Output the (x, y) coordinate of the center of the cell containing the given text.  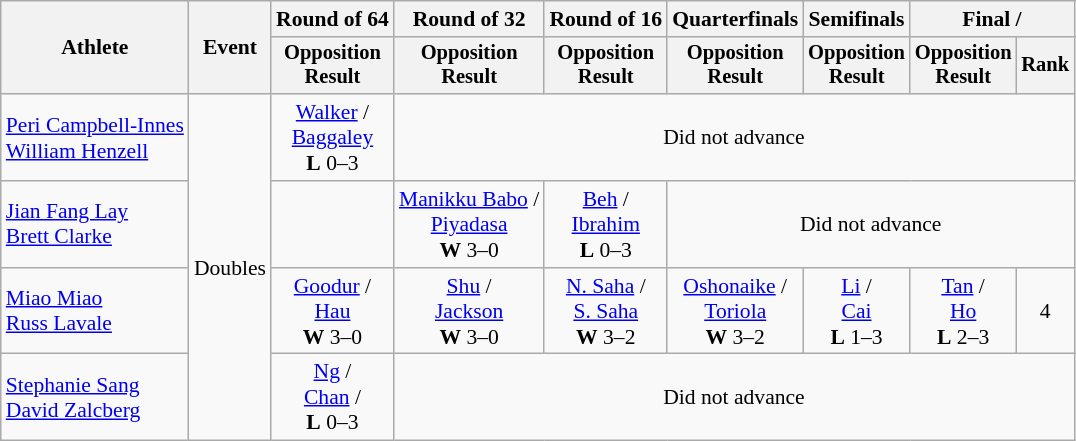
Rank (1045, 66)
Athlete (95, 48)
Tan / Ho L 2–3 (964, 312)
Shu / Jackson W 3–0 (469, 312)
Event (230, 48)
Beh / Ibrahim L 0–3 (606, 224)
Final / (992, 19)
Manikku Babo / Piyadasa W 3–0 (469, 224)
Doubles (230, 267)
4 (1045, 312)
Quarterfinals (735, 19)
Ng / Chan / L 0–3 (332, 398)
Stephanie SangDavid Zalcberg (95, 398)
Oshonaike / Toriola W 3–2 (735, 312)
Goodur / Hau W 3–0 (332, 312)
Miao MiaoRuss Lavale (95, 312)
Li / Cai L 1–3 (856, 312)
Round of 64 (332, 19)
N. Saha / S. Saha W 3–2 (606, 312)
Jian Fang LayBrett Clarke (95, 224)
Semifinals (856, 19)
Round of 32 (469, 19)
Round of 16 (606, 19)
Peri Campbell-InnesWilliam Henzell (95, 138)
Walker / Baggaley L 0–3 (332, 138)
